From the cell containing the given text, extract its center point as (X, Y) coordinate. 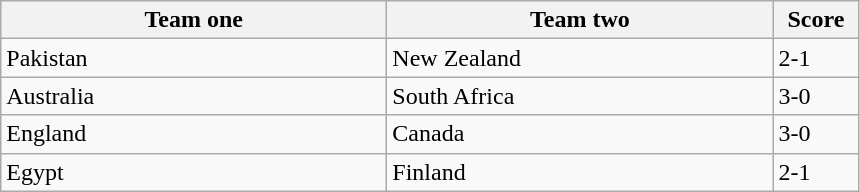
Australia (194, 96)
Score (816, 20)
Team two (580, 20)
South Africa (580, 96)
Team one (194, 20)
England (194, 134)
Pakistan (194, 58)
Canada (580, 134)
Finland (580, 172)
Egypt (194, 172)
New Zealand (580, 58)
